Output the (X, Y) coordinate of the center of the cell containing the given text.  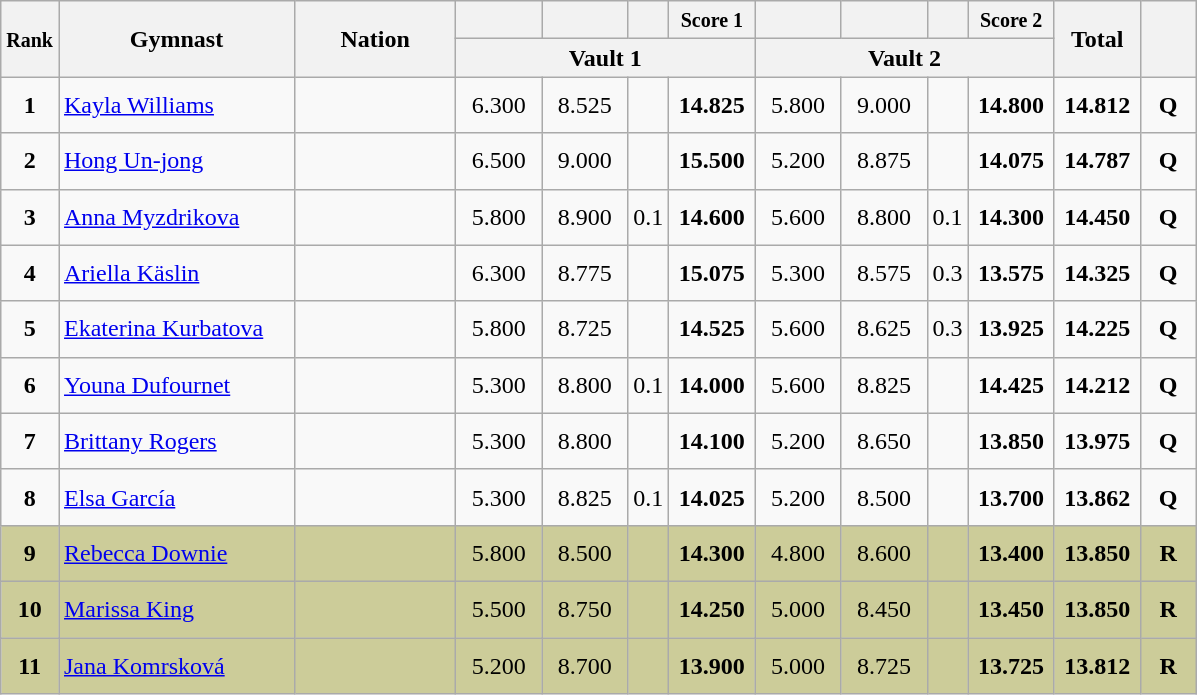
14.525 (712, 329)
13.700 (1011, 497)
7 (30, 441)
8.900 (585, 217)
Anna Myzdrikova (176, 217)
Kayla Williams (176, 105)
Score 1 (712, 20)
Score 2 (1011, 20)
13.925 (1011, 329)
4.800 (798, 553)
6 (30, 385)
Gymnast (176, 39)
15.500 (712, 161)
14.100 (712, 441)
14.325 (1097, 273)
13.812 (1097, 666)
1 (30, 105)
14.787 (1097, 161)
10 (30, 609)
2 (30, 161)
14.825 (712, 105)
14.800 (1011, 105)
Rank (30, 39)
Ariella Käslin (176, 273)
11 (30, 666)
14.000 (712, 385)
14.450 (1097, 217)
14.225 (1097, 329)
5.500 (499, 609)
Elsa García (176, 497)
Rebecca Downie (176, 553)
Vault 1 (606, 58)
14.600 (712, 217)
8.600 (884, 553)
8.575 (884, 273)
8.650 (884, 441)
9 (30, 553)
13.725 (1011, 666)
14.212 (1097, 385)
3 (30, 217)
Vault 2 (904, 58)
8.875 (884, 161)
5 (30, 329)
14.250 (712, 609)
Youna Dufournet (176, 385)
6.500 (499, 161)
13.450 (1011, 609)
13.575 (1011, 273)
8 (30, 497)
4 (30, 273)
13.975 (1097, 441)
13.862 (1097, 497)
Hong Un-jong (176, 161)
14.075 (1011, 161)
8.450 (884, 609)
Total (1097, 39)
8.775 (585, 273)
14.812 (1097, 105)
8.625 (884, 329)
8.750 (585, 609)
Brittany Rogers (176, 441)
8.700 (585, 666)
Jana Komrsková (176, 666)
14.025 (712, 497)
Nation (376, 39)
13.400 (1011, 553)
14.425 (1011, 385)
8.525 (585, 105)
Ekaterina Kurbatova (176, 329)
Marissa King (176, 609)
15.075 (712, 273)
13.900 (712, 666)
